Provide the [X, Y] coordinate of the cell's center where the given text is located.  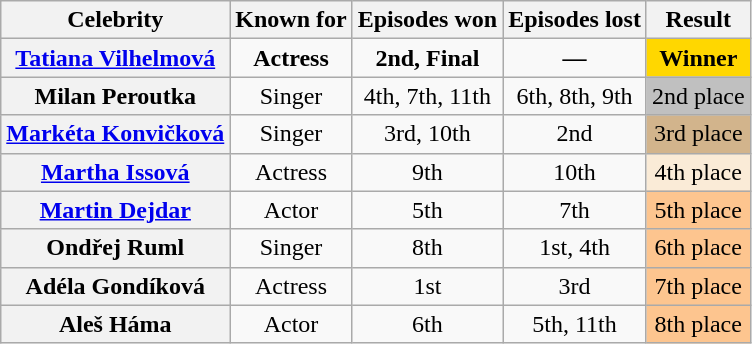
7th place [698, 286]
5th place [698, 210]
1st, 4th [575, 248]
Milan Peroutka [116, 96]
Tatiana Vilhelmová [116, 58]
5th [427, 210]
3rd, 10th [427, 134]
Ondřej Ruml [116, 248]
4th, 7th, 11th [427, 96]
2nd [575, 134]
Result [698, 20]
10th [575, 172]
Celebrity [116, 20]
— [575, 58]
Known for [291, 20]
3rd place [698, 134]
8th place [698, 324]
2nd place [698, 96]
6th place [698, 248]
Aleš Háma [116, 324]
7th [575, 210]
9th [427, 172]
1st [427, 286]
4th place [698, 172]
Adéla Gondíková [116, 286]
Episodes lost [575, 20]
5th, 11th [575, 324]
6th, 8th, 9th [575, 96]
Winner [698, 58]
Martha Issová [116, 172]
6th [427, 324]
3rd [575, 286]
Episodes won [427, 20]
Martin Dejdar [116, 210]
Markéta Konvičková [116, 134]
8th [427, 248]
2nd, Final [427, 58]
